Find where the given text appears and provide that cell's center as (X, Y) coordinate. 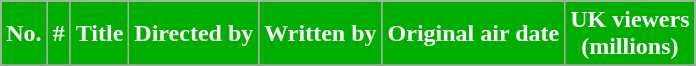
Written by (320, 34)
# (58, 34)
Title (100, 34)
UK viewers(millions) (630, 34)
Original air date (474, 34)
No. (24, 34)
Directed by (194, 34)
